From the cell containing the given text, extract its center point as (X, Y) coordinate. 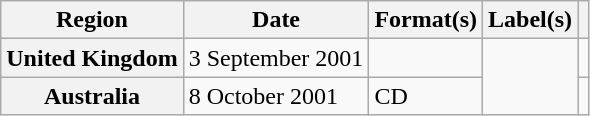
United Kingdom (92, 58)
Format(s) (426, 20)
CD (426, 96)
Australia (92, 96)
8 October 2001 (276, 96)
Date (276, 20)
Region (92, 20)
3 September 2001 (276, 58)
Label(s) (530, 20)
